Find where the given text appears and provide that cell's center as [x, y] coordinate. 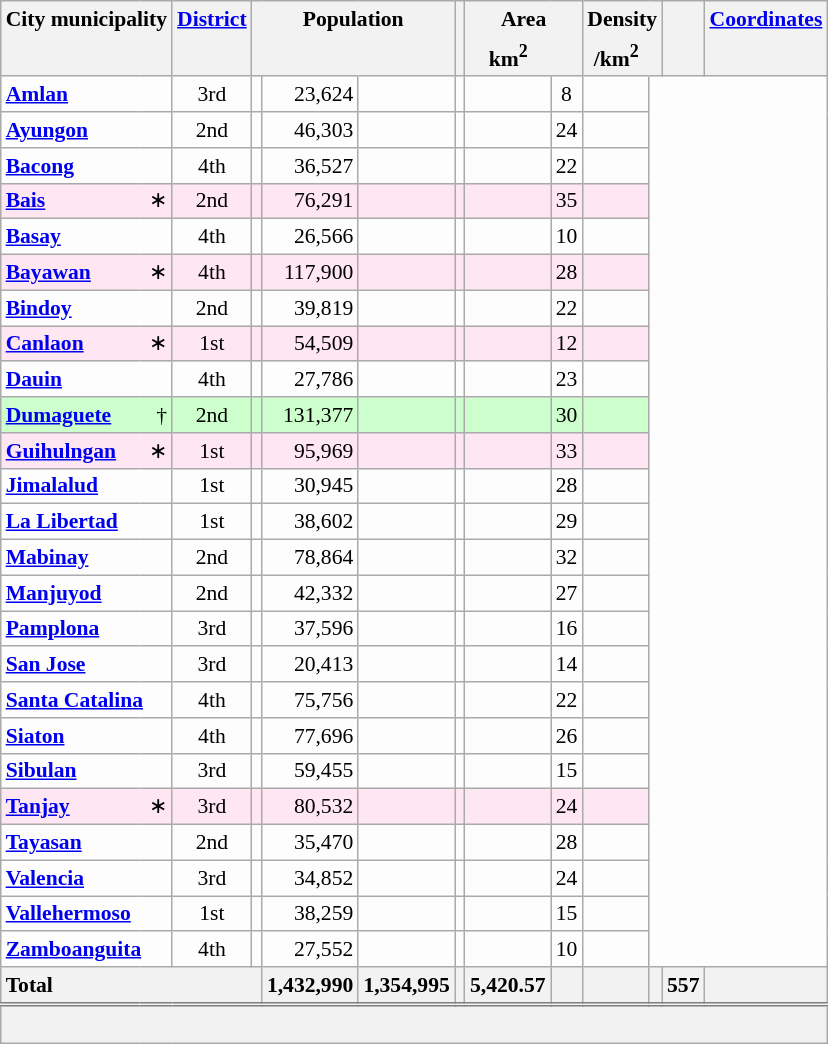
54,509 [310, 344]
12 [567, 344]
76,291 [310, 201]
Zamboanguita [86, 949]
Population [354, 18]
78,864 [310, 557]
33 [567, 450]
Tanjay [71, 807]
Bindoy [86, 308]
Dauin [86, 379]
80,532 [310, 807]
Santa Catalina [86, 700]
59,455 [310, 771]
District [212, 18]
Dumaguete [71, 415]
27 [567, 593]
km2 [508, 56]
Bacong [86, 165]
27,786 [310, 379]
Bais [71, 201]
Density [622, 18]
1,354,995 [406, 986]
/km2 [616, 56]
Valencia [86, 878]
38,259 [310, 914]
City municipality [86, 18]
Amlan [86, 94]
75,756 [310, 700]
27,552 [310, 949]
† [156, 415]
38,602 [310, 522]
8 [567, 94]
Bayawan [71, 272]
23,624 [310, 94]
16 [567, 629]
Vallehermoso [86, 914]
Total [132, 986]
117,900 [310, 272]
San Jose [86, 664]
Manjuyod [86, 593]
26,566 [310, 237]
42,332 [310, 593]
131,377 [310, 415]
14 [567, 664]
23 [567, 379]
29 [567, 522]
5,420.57 [508, 986]
Canlaon [71, 344]
46,303 [310, 130]
20,413 [310, 664]
Jimalalud [86, 486]
77,696 [310, 735]
Tayasan [86, 842]
557 [684, 986]
Pamplona [86, 629]
35 [567, 201]
30 [567, 415]
30,945 [310, 486]
Siaton [86, 735]
34,852 [310, 878]
Ayungon [86, 130]
Mabinay [86, 557]
39,819 [310, 308]
35,470 [310, 842]
95,969 [310, 450]
Area [524, 18]
1,432,990 [310, 986]
26 [567, 735]
Sibulan [86, 771]
Basay [86, 237]
37,596 [310, 629]
32 [567, 557]
La Libertad [86, 522]
Guihulngan [71, 450]
36,527 [310, 165]
Coordinates [766, 18]
